From the cell containing the given text, extract its center point as (X, Y) coordinate. 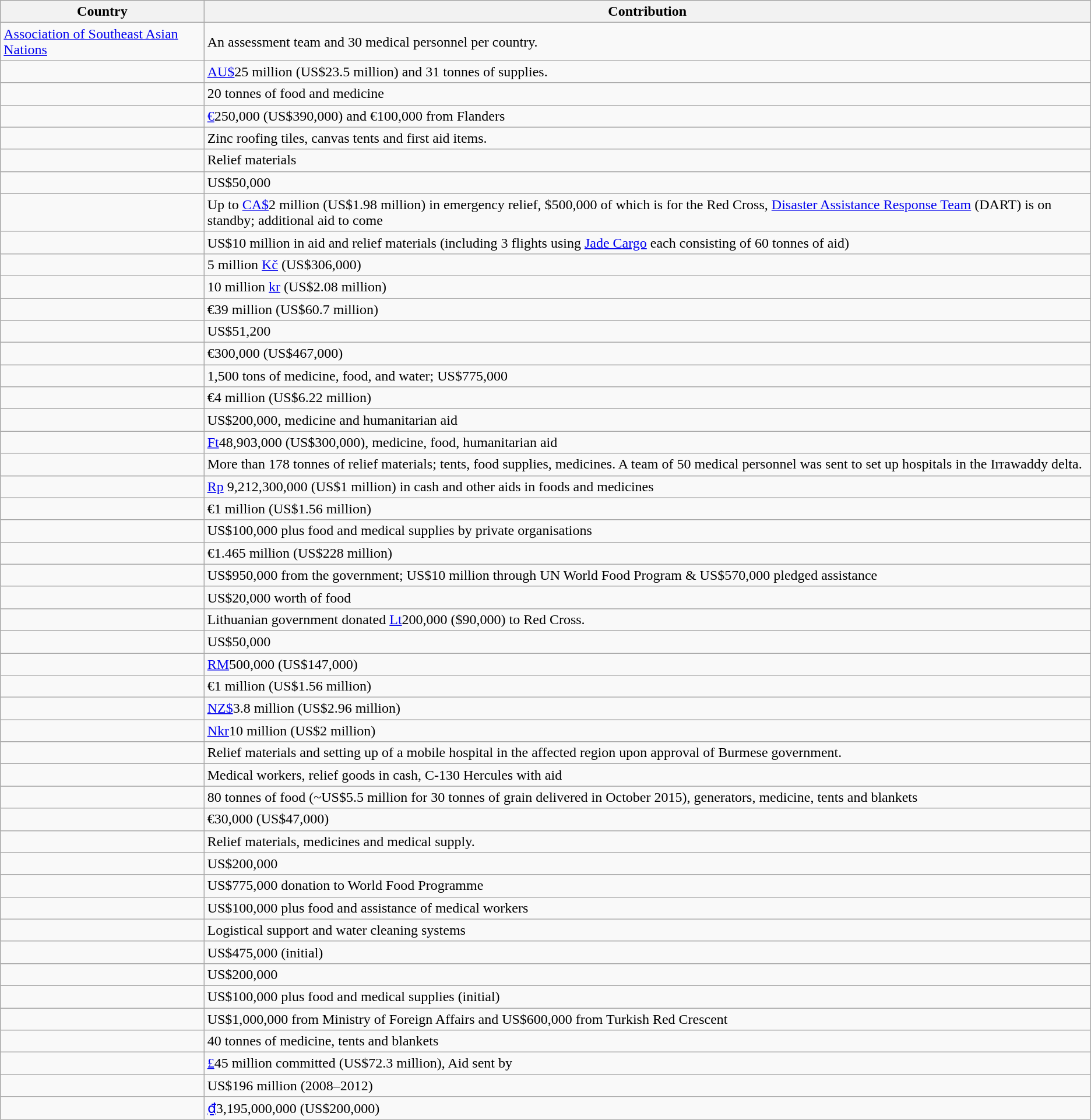
Relief materials (647, 160)
US$200,000, medicine and humanitarian aid (647, 420)
US$100,000 plus food and medical supplies (initial) (647, 996)
US$1,000,000 from Ministry of Foreign Affairs and US$600,000 from Turkish Red Crescent (647, 1019)
€300,000 (US$467,000) (647, 354)
Ft48,903,000 (US$300,000), medicine, food, humanitarian aid (647, 442)
US$775,000 donation to World Food Programme (647, 886)
Zinc roofing tiles, canvas tents and first aid items. (647, 138)
20 tonnes of food and medicine (647, 94)
80 tonnes of food (~US$5.5 million for 30 tonnes of grain delivered in October 2015), generators, medicine, tents and blankets (647, 797)
£45 million committed (US$72.3 million), Aid sent by (647, 1063)
1,500 tons of medicine, food, and water; US$775,000 (647, 376)
US$51,200 (647, 332)
NZ$3.8 million (US$2.96 million) (647, 709)
Contribution (647, 12)
Country (103, 12)
40 tonnes of medicine, tents and blankets (647, 1041)
€250,000 (US$390,000) and €100,000 from Flanders (647, 116)
AU$25 million (US$23.5 million) and 31 tonnes of supplies. (647, 72)
€39 million (US$60.7 million) (647, 309)
€1.465 million (US$228 million) (647, 553)
US$20,000 worth of food (647, 597)
US$10 million in aid and relief materials (including 3 flights using Jade Cargo each consisting of 60 tonnes of aid) (647, 242)
€4 million (US$6.22 million) (647, 398)
Nkr10 million (US$2 million) (647, 731)
Relief materials, medicines and medical supply. (647, 841)
US$100,000 plus food and medical supplies by private organisations (647, 531)
RM500,000 (US$147,000) (647, 664)
Lithuanian government donated Lt200,000 ($90,000) to Red Cross. (647, 619)
Relief materials and setting up of a mobile hospital in the affected region upon approval of Burmese government. (647, 753)
€30,000 (US$47,000) (647, 819)
Association of Southeast Asian Nations (103, 42)
10 million kr (US$2.08 million) (647, 287)
US$196 million (2008–2012) (647, 1086)
5 million Kč (US$306,000) (647, 265)
US$475,000 (initial) (647, 952)
US$100,000 plus food and assistance of medical workers (647, 908)
Logistical support and water cleaning systems (647, 930)
An assessment team and 30 medical personnel per country. (647, 42)
Rp 9,212,300,000 (US$1 million) in cash and other aids in foods and medicines (647, 487)
US$950,000 from the government; US$10 million through UN World Food Program & US$570,000 pledged assistance (647, 575)
₫3,195,000,000 (US$200,000) (647, 1108)
Medical workers, relief goods in cash, C-130 Hercules with aid (647, 775)
